Find where the given text appears and provide that cell's center as [x, y] coordinate. 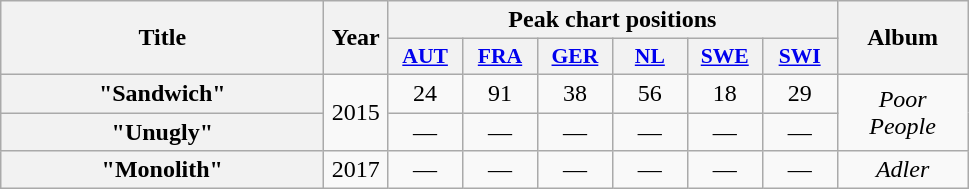
Adler [902, 170]
Year [356, 38]
AUT [426, 57]
2015 [356, 112]
29 [800, 93]
91 [500, 93]
SWE [724, 57]
24 [426, 93]
"Sandwich" [162, 93]
FRA [500, 57]
"Monolith" [162, 170]
Poor People [902, 112]
Peak chart positions [612, 20]
18 [724, 93]
NL [650, 57]
38 [574, 93]
56 [650, 93]
GER [574, 57]
Album [902, 38]
2017 [356, 170]
Title [162, 38]
"Unugly" [162, 131]
SWI [800, 57]
